Detect which cell encompasses the target text, then output its (x, y) center coordinate. 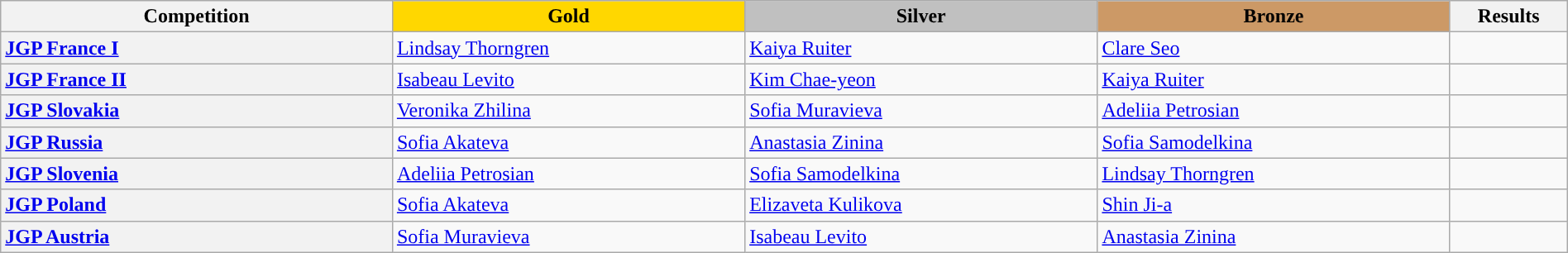
Elizaveta Kulikova (921, 205)
Bronze (1274, 17)
JGP France II (197, 79)
JGP Poland (197, 205)
Gold (568, 17)
JGP France I (197, 48)
Competition (197, 17)
JGP Russia (197, 142)
Clare Seo (1274, 48)
JGP Slovenia (197, 174)
JGP Austria (197, 236)
Kim Chae-yeon (921, 79)
Shin Ji-a (1274, 205)
Veronika Zhilina (568, 111)
Silver (921, 17)
Results (1508, 17)
JGP Slovakia (197, 111)
